Detect which cell encompasses the target text, then output its [X, Y] center coordinate. 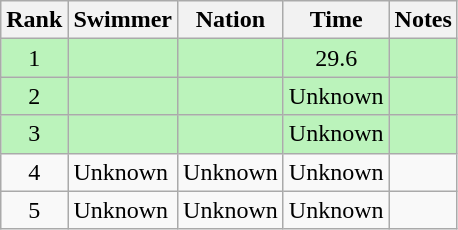
Swimmer [123, 20]
3 [34, 134]
Rank [34, 20]
29.6 [336, 58]
5 [34, 210]
2 [34, 96]
1 [34, 58]
Nation [231, 20]
Time [336, 20]
Notes [423, 20]
4 [34, 172]
